Locate the cell with the specified text and output its [X, Y] center coordinate. 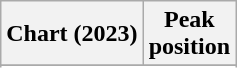
Peakposition [189, 34]
Chart (2023) [72, 34]
